Scan for the cell matching the given text and deliver its (X, Y) coordinate at center. 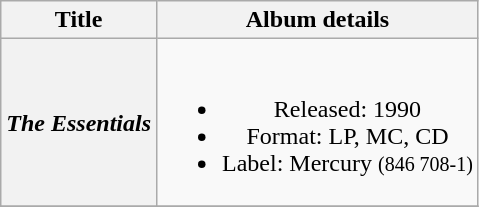
The Essentials (79, 122)
Title (79, 20)
Released: 1990Format: LP, MC, CDLabel: Mercury (846 708-1) (318, 122)
Album details (318, 20)
